Provide the [X, Y] coordinate of the cell's center where the given text is located.  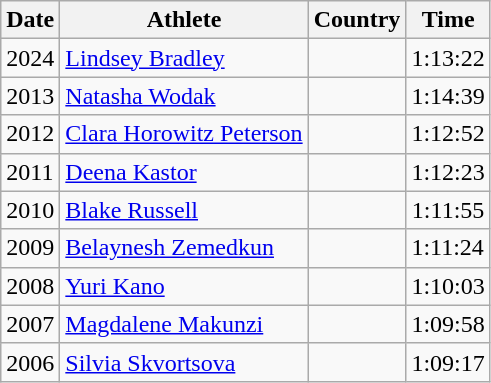
2013 [30, 96]
2006 [30, 362]
1:12:23 [448, 172]
Blake Russell [184, 210]
Silvia Skvortsova [184, 362]
Country [357, 20]
2010 [30, 210]
Athlete [184, 20]
2007 [30, 324]
1:11:24 [448, 248]
1:11:55 [448, 210]
Magdalene Makunzi [184, 324]
2009 [30, 248]
1:13:22 [448, 58]
Deena Kastor [184, 172]
2024 [30, 58]
Yuri Kano [184, 286]
2008 [30, 286]
1:12:52 [448, 134]
Lindsey Bradley [184, 58]
1:09:58 [448, 324]
2012 [30, 134]
Clara Horowitz Peterson [184, 134]
2011 [30, 172]
Time [448, 20]
Date [30, 20]
Natasha Wodak [184, 96]
1:09:17 [448, 362]
1:10:03 [448, 286]
Belaynesh Zemedkun [184, 248]
1:14:39 [448, 96]
